Pinpoint the cell where the given text exists, returning its [x, y] midpoint coordinate. 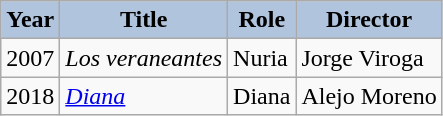
Director [369, 20]
2018 [30, 96]
Year [30, 20]
Title [144, 20]
Nuria [262, 58]
Jorge Viroga [369, 58]
Los veraneantes [144, 58]
Alejo Moreno [369, 96]
2007 [30, 58]
Role [262, 20]
